For the text-containing cell, return its midpoint in [x, y] coordinate format. 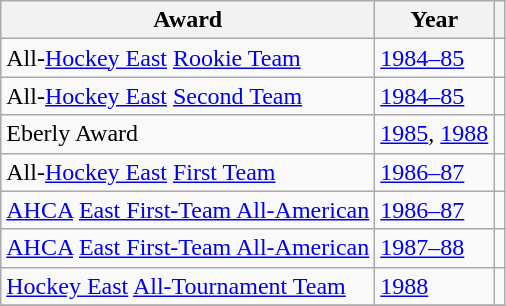
All-Hockey East Second Team [188, 96]
Award [188, 20]
1985, 1988 [434, 134]
All-Hockey East First Team [188, 172]
Year [434, 20]
1988 [434, 286]
Eberly Award [188, 134]
1987–88 [434, 248]
All-Hockey East Rookie Team [188, 58]
Hockey East All-Tournament Team [188, 286]
